Scan for the cell matching the given text and deliver its (x, y) coordinate at center. 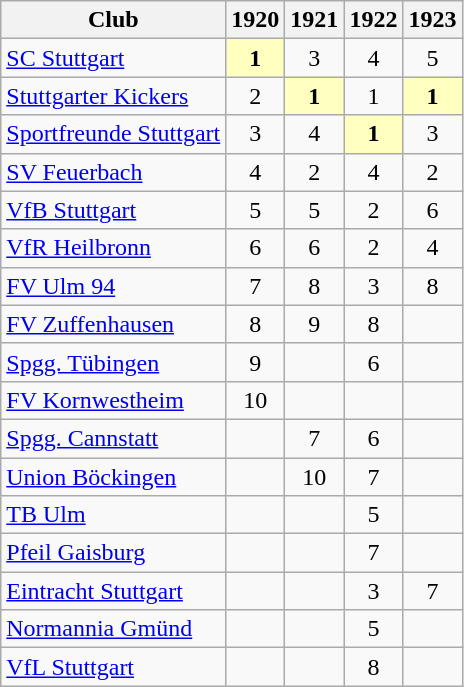
Eintracht Stuttgart (114, 591)
1922 (374, 20)
Stuttgarter Kickers (114, 96)
VfB Stuttgart (114, 210)
1920 (256, 20)
Union Böckingen (114, 477)
Club (114, 20)
FV Kornwestheim (114, 400)
Spgg. Tübingen (114, 362)
VfL Stuttgart (114, 667)
SV Feuerbach (114, 172)
1921 (314, 20)
Pfeil Gaisburg (114, 553)
FV Ulm 94 (114, 286)
1923 (432, 20)
Spgg. Cannstatt (114, 438)
FV Zuffenhausen (114, 324)
TB Ulm (114, 515)
SC Stuttgart (114, 58)
Sportfreunde Stuttgart (114, 134)
Normannia Gmünd (114, 629)
VfR Heilbronn (114, 248)
